Capture the cell that displays the provided text and extract its (x, y) central coordinate. 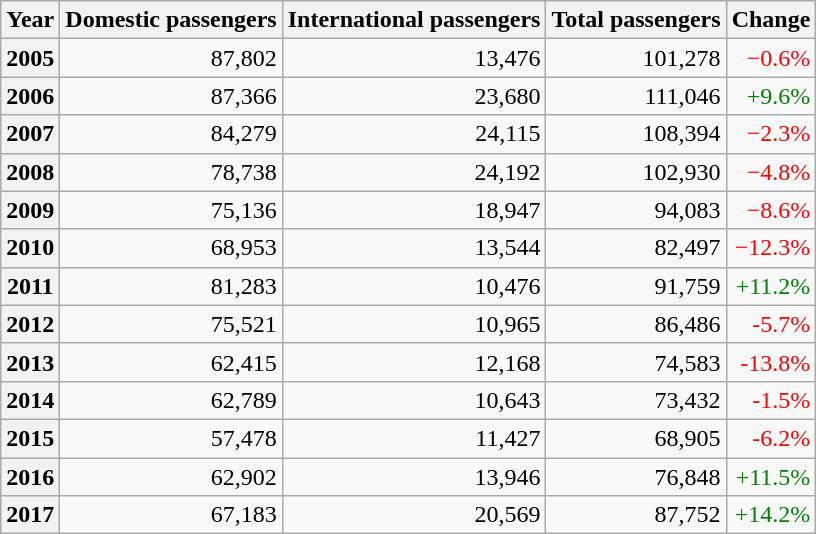
Total passengers (636, 20)
62,902 (171, 477)
87,752 (636, 515)
10,476 (414, 286)
-6.2% (771, 438)
82,497 (636, 248)
−4.8% (771, 172)
76,848 (636, 477)
2010 (30, 248)
102,930 (636, 172)
24,192 (414, 172)
87,802 (171, 58)
2013 (30, 362)
Domestic passengers (171, 20)
18,947 (414, 210)
74,583 (636, 362)
−0.6% (771, 58)
+9.6% (771, 96)
111,046 (636, 96)
67,183 (171, 515)
−8.6% (771, 210)
2008 (30, 172)
68,905 (636, 438)
International passengers (414, 20)
-13.8% (771, 362)
57,478 (171, 438)
2014 (30, 400)
23,680 (414, 96)
−12.3% (771, 248)
Change (771, 20)
108,394 (636, 134)
81,283 (171, 286)
11,427 (414, 438)
2012 (30, 324)
2016 (30, 477)
87,366 (171, 96)
2005 (30, 58)
13,476 (414, 58)
10,965 (414, 324)
13,946 (414, 477)
78,738 (171, 172)
12,168 (414, 362)
20,569 (414, 515)
101,278 (636, 58)
94,083 (636, 210)
+11.2% (771, 286)
86,486 (636, 324)
2006 (30, 96)
62,789 (171, 400)
-5.7% (771, 324)
Year (30, 20)
2007 (30, 134)
2009 (30, 210)
2017 (30, 515)
24,115 (414, 134)
75,521 (171, 324)
68,953 (171, 248)
62,415 (171, 362)
91,759 (636, 286)
+14.2% (771, 515)
84,279 (171, 134)
73,432 (636, 400)
2015 (30, 438)
-1.5% (771, 400)
−2.3% (771, 134)
13,544 (414, 248)
2011 (30, 286)
+11.5% (771, 477)
10,643 (414, 400)
75,136 (171, 210)
